For the text-containing cell, return its midpoint in (x, y) coordinate format. 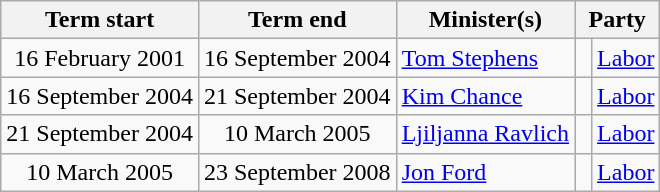
Jon Ford (485, 172)
Kim Chance (485, 96)
Term end (297, 20)
23 September 2008 (297, 172)
16 February 2001 (100, 58)
Ljiljanna Ravlich (485, 134)
Tom Stephens (485, 58)
Term start (100, 20)
Minister(s) (485, 20)
Party (616, 20)
